Identify which cell holds the provided text, then report its [X, Y] central coordinate. 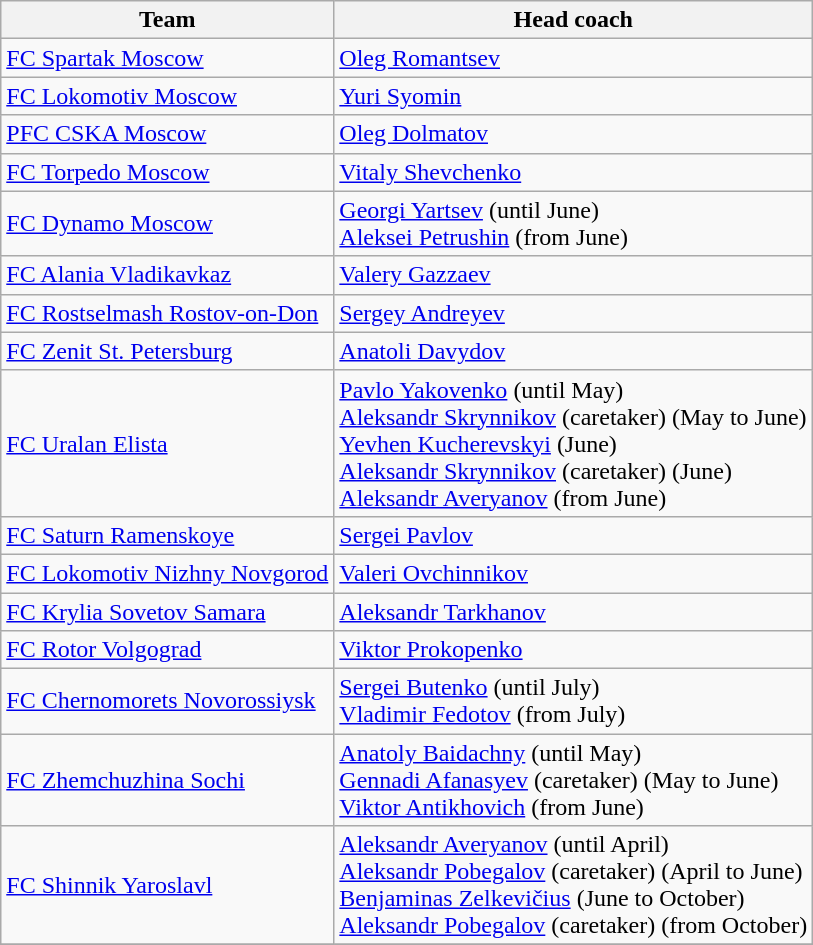
Viktor Prokopenko [574, 650]
Georgi Yartsev (until June)Aleksei Petrushin (from June) [574, 224]
Anatoly Baidachny (until May)Gennadi Afanasyev (caretaker) (May to June)Viktor Antikhovich (from June) [574, 780]
FC Chernomorets Novorossiysk [168, 702]
Sergey Andreyev [574, 313]
Vitaly Shevchenko [574, 172]
FC Dynamo Moscow [168, 224]
Aleksandr Tarkhanov [574, 611]
FC Lokomotiv Moscow [168, 96]
Anatoli Davydov [574, 351]
Valeri Ovchinnikov [574, 573]
FC Alania Vladikavkaz [168, 275]
FC Torpedo Moscow [168, 172]
Yuri Syomin [574, 96]
FC Krylia Sovetov Samara [168, 611]
Oleg Romantsev [574, 58]
FC Shinnik Yaroslavl [168, 886]
Head coach [574, 20]
FC Lokomotiv Nizhny Novgorod [168, 573]
FC Uralan Elista [168, 443]
FC Zenit St. Petersburg [168, 351]
FC Rotor Volgograd [168, 650]
PFC CSKA Moscow [168, 134]
Oleg Dolmatov [574, 134]
FC Spartak Moscow [168, 58]
Team [168, 20]
Valery Gazzaev [574, 275]
Sergei Butenko (until July)Vladimir Fedotov (from July) [574, 702]
FC Rostselmash Rostov-on-Don [168, 313]
FC Saturn Ramenskoye [168, 535]
Sergei Pavlov [574, 535]
FC Zhemchuzhina Sochi [168, 780]
